Pinpoint the cell where the given text exists, returning its (X, Y) midpoint coordinate. 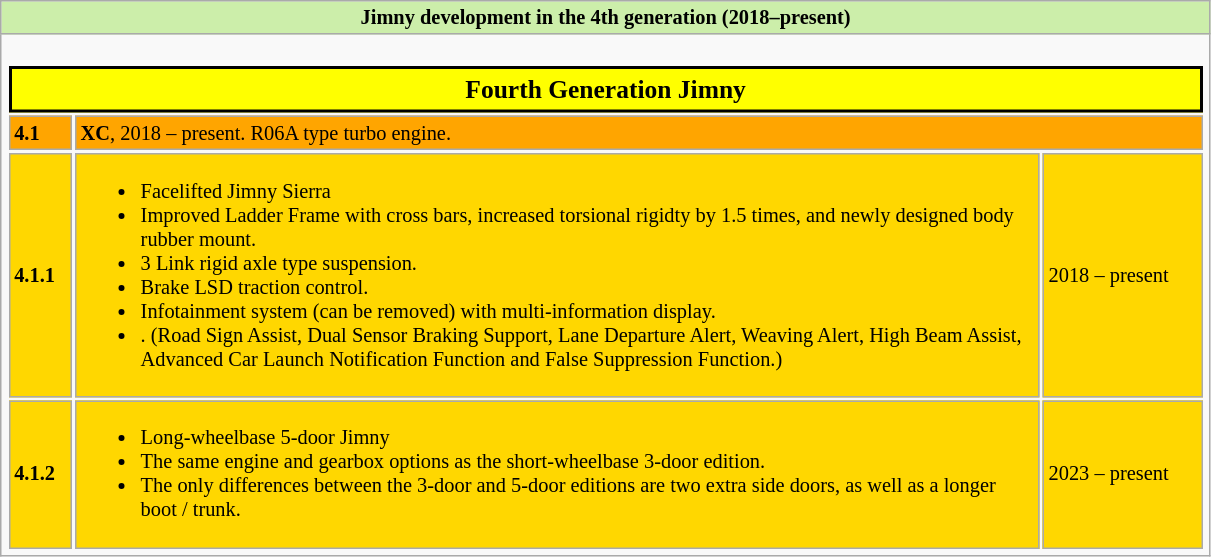
2018 – present (1123, 275)
4.1.2 (40, 474)
XC, 2018 – present. R06A type turbo engine. (639, 132)
4.1 (40, 132)
2023 – present (1123, 474)
4.1.1 (40, 275)
Fourth Generation Jimny (606, 89)
Jimny development in the 4th generation (2018–present) (606, 17)
